Return the [X, Y] coordinate for the center point of the cell that contains the specified text.  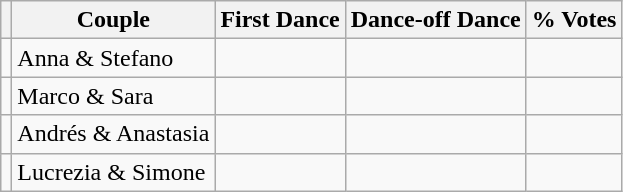
Anna & Stefano [114, 58]
First Dance [280, 20]
Couple [114, 20]
Marco & Sara [114, 96]
Dance-off Dance [436, 20]
% Votes [574, 20]
Andrés & Anastasia [114, 134]
Lucrezia & Simone [114, 172]
